Provide the (x, y) coordinate of the cell's center where the given text is located.  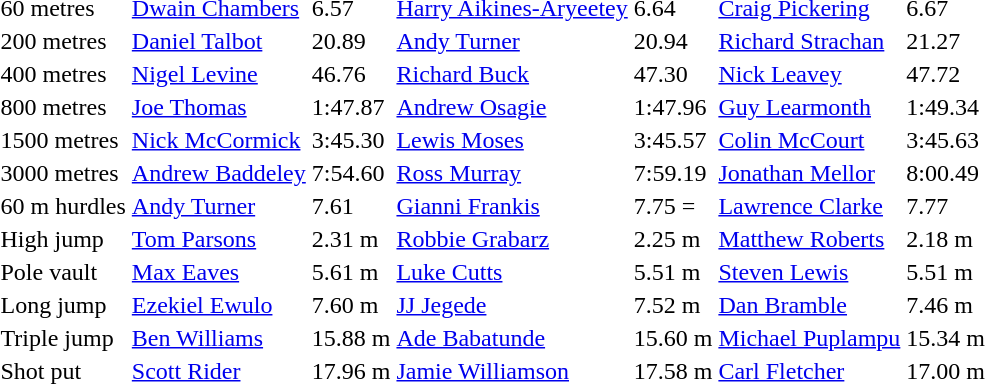
Nick Leavey (810, 74)
2.25 m (673, 239)
47.30 (673, 74)
Lewis Moses (512, 140)
7.52 m (673, 305)
Ross Murray (512, 173)
1:47.96 (673, 107)
5.51 m (673, 272)
Colin McCourt (810, 140)
Ben Williams (218, 338)
15.60 m (673, 338)
Joe Thomas (218, 107)
15.88 m (351, 338)
Ezekiel Ewulo (218, 305)
Robbie Grabarz (512, 239)
20.94 (673, 41)
Ade Babatunde (512, 338)
2.31 m (351, 239)
Daniel Talbot (218, 41)
7:54.60 (351, 173)
3:45.30 (351, 140)
Gianni Frankis (512, 206)
Dan Bramble (810, 305)
7.75 = (673, 206)
1:47.87 (351, 107)
Lawrence Clarke (810, 206)
Tom Parsons (218, 239)
46.76 (351, 74)
Luke Cutts (512, 272)
Andrew Baddeley (218, 173)
7.60 m (351, 305)
JJ Jegede (512, 305)
Matthew Roberts (810, 239)
Michael Puplampu (810, 338)
Richard Buck (512, 74)
20.89 (351, 41)
Guy Learmonth (810, 107)
Nick McCormick (218, 140)
Max Eaves (218, 272)
Nigel Levine (218, 74)
Jonathan Mellor (810, 173)
Andrew Osagie (512, 107)
3:45.57 (673, 140)
5.61 m (351, 272)
7.61 (351, 206)
Richard Strachan (810, 41)
Steven Lewis (810, 272)
7:59.19 (673, 173)
